Scan for the cell matching the given text and deliver its [x, y] coordinate at center. 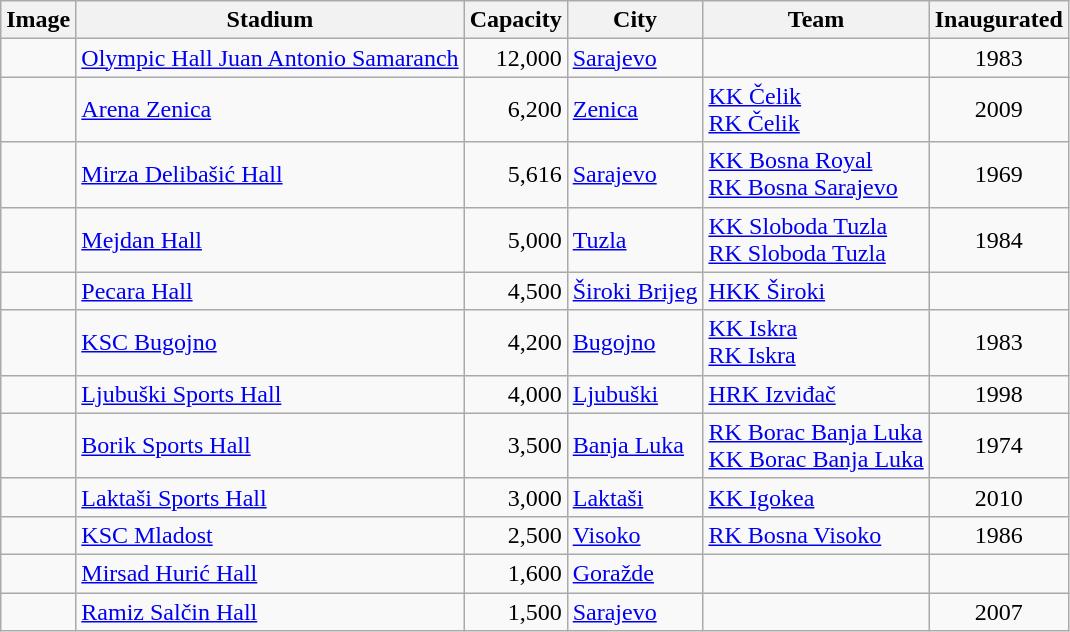
3,500 [516, 446]
Pecara Hall [270, 291]
4,500 [516, 291]
Team [816, 20]
Tuzla [635, 240]
Image [38, 20]
Zenica [635, 110]
Široki Brijeg [635, 291]
RK Borac Banja LukaKK Borac Banja Luka [816, 446]
Mirza Delibašić Hall [270, 174]
4,000 [516, 394]
Mirsad Hurić Hall [270, 573]
Goražde [635, 573]
Capacity [516, 20]
2010 [998, 497]
2009 [998, 110]
5,000 [516, 240]
Bugojno [635, 342]
KK Sloboda TuzlaRK Sloboda Tuzla [816, 240]
5,616 [516, 174]
Inaugurated [998, 20]
KK Bosna RoyalRK Bosna Sarajevo [816, 174]
Arena Zenica [270, 110]
2007 [998, 611]
1974 [998, 446]
City [635, 20]
KK ČelikRK Čelik [816, 110]
KSC Bugojno [270, 342]
1,600 [516, 573]
1969 [998, 174]
HRK Izviđač [816, 394]
Ramiz Salčin Hall [270, 611]
Ljubuški [635, 394]
Stadium [270, 20]
6,200 [516, 110]
1984 [998, 240]
Laktaši Sports Hall [270, 497]
HKK Široki [816, 291]
Ljubuški Sports Hall [270, 394]
KSC Mladost [270, 535]
Banja Luka [635, 446]
RK Bosna Visoko [816, 535]
12,000 [516, 58]
1,500 [516, 611]
Mejdan Hall [270, 240]
3,000 [516, 497]
4,200 [516, 342]
Borik Sports Hall [270, 446]
KK Igokea [816, 497]
Visoko [635, 535]
KK IskraRK Iskra [816, 342]
2,500 [516, 535]
1998 [998, 394]
Olympic Hall Juan Antonio Samaranch [270, 58]
Laktaši [635, 497]
1986 [998, 535]
